Detect which cell encompasses the target text, then output its (x, y) center coordinate. 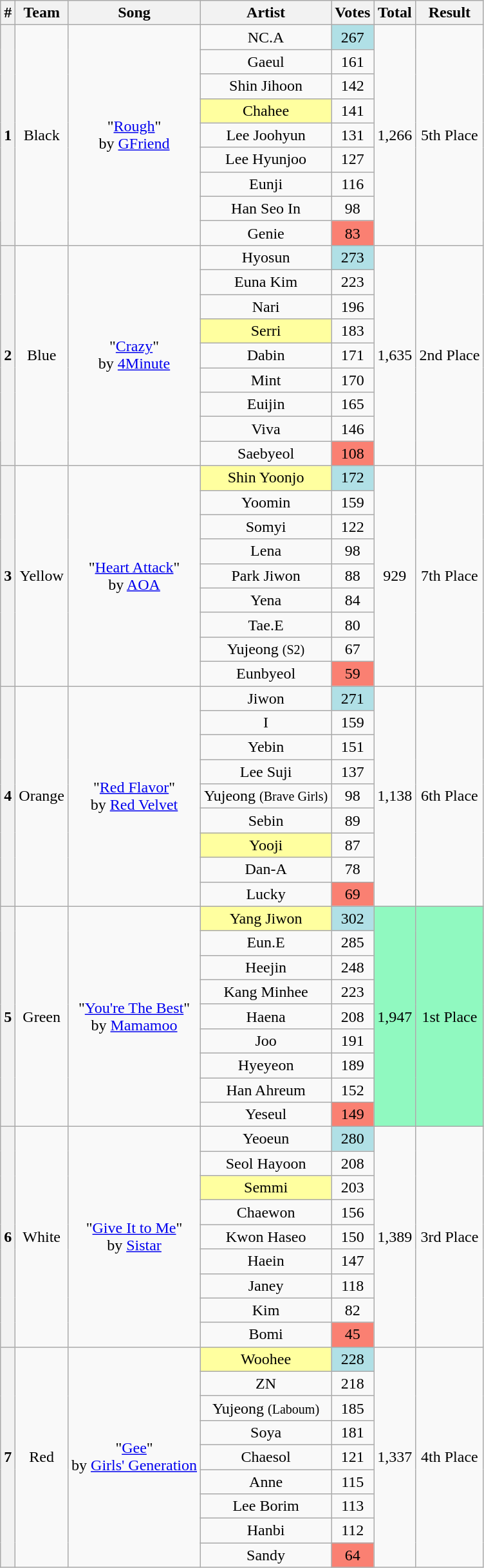
5 (8, 1016)
Park Jiwon (266, 576)
Joo (266, 1041)
280 (353, 1139)
1,635 (395, 355)
Nari (266, 307)
"Gee" by Girls' Generation (135, 1457)
Viva (266, 429)
271 (353, 698)
Yoomin (266, 502)
7th Place (449, 576)
142 (353, 86)
Semmi (266, 1188)
Genie (266, 233)
Heejin (266, 967)
Blue (42, 355)
Serri (266, 331)
"Rough" by GFriend (135, 135)
Tae.E (266, 624)
Euijin (266, 405)
Eunji (266, 184)
Lee Suji (266, 772)
Chaewon (266, 1212)
Dabin (266, 356)
108 (353, 453)
Eunbyeol (266, 673)
116 (353, 184)
67 (353, 649)
Team (42, 13)
Kwon Haseo (266, 1237)
Eun.E (266, 943)
Chahee (266, 111)
Hyeyeon (266, 1065)
147 (353, 1261)
89 (353, 821)
146 (353, 429)
Yena (266, 600)
Bomi (266, 1335)
84 (353, 600)
Anne (266, 1481)
3 (8, 576)
4 (8, 796)
5th Place (449, 135)
Euna Kim (266, 282)
161 (353, 62)
59 (353, 673)
Lee Borim (266, 1506)
4th Place (449, 1457)
3rd Place (449, 1237)
Hyosun (266, 257)
"Crazy" by 4Minute (135, 355)
White (42, 1237)
Somyi (266, 527)
929 (395, 576)
87 (353, 845)
Saebyeol (266, 453)
Jiwon (266, 698)
1,947 (395, 1016)
170 (353, 380)
191 (353, 1041)
69 (353, 894)
121 (353, 1457)
152 (353, 1090)
165 (353, 405)
137 (353, 772)
189 (353, 1065)
1,266 (395, 135)
Orange (42, 796)
Mint (266, 380)
131 (353, 135)
Yellow (42, 576)
78 (353, 870)
285 (353, 943)
183 (353, 331)
Shin Yoonjo (266, 478)
150 (353, 1237)
122 (353, 527)
7 (8, 1457)
156 (353, 1212)
Yujeong (S2) (266, 649)
Result (449, 13)
228 (353, 1359)
Total (395, 13)
45 (353, 1335)
I (266, 723)
"Give It to Me" by Sistar (135, 1237)
Yebin (266, 747)
118 (353, 1286)
Yujeong (Laboum) (266, 1408)
Han Seo In (266, 208)
Yang Jiwon (266, 918)
Janey (266, 1286)
Sebin (266, 821)
149 (353, 1115)
171 (353, 356)
Kim (266, 1310)
Artist (266, 13)
ZN (266, 1383)
1st Place (449, 1016)
Lena (266, 551)
2nd Place (449, 355)
6 (8, 1237)
Yeoeun (266, 1139)
"Heart Attack" by AOA (135, 576)
83 (353, 233)
Yooji (266, 845)
151 (353, 747)
Song (135, 13)
Soya (266, 1432)
273 (353, 257)
64 (353, 1555)
Green (42, 1016)
Lee Joohyun (266, 135)
Dan-A (266, 870)
6th Place (449, 796)
141 (353, 111)
Kang Minhee (266, 992)
Shin Jihoon (266, 86)
113 (353, 1506)
115 (353, 1481)
82 (353, 1310)
Chaesol (266, 1457)
Haena (266, 1016)
218 (353, 1383)
Haein (266, 1261)
248 (353, 967)
NC.A (266, 37)
Lucky (266, 894)
88 (353, 576)
Woohee (266, 1359)
Sandy (266, 1555)
267 (353, 37)
Black (42, 135)
Votes (353, 13)
1 (8, 135)
1,389 (395, 1237)
172 (353, 478)
"You're The Best" by Mamamoo (135, 1016)
Red (42, 1457)
1,337 (395, 1457)
127 (353, 160)
Yujeong (Brave Girls) (266, 796)
1,138 (395, 796)
Seol Hayoon (266, 1163)
2 (8, 355)
# (8, 13)
Hanbi (266, 1531)
112 (353, 1531)
Gaeul (266, 62)
Han Ahreum (266, 1090)
80 (353, 624)
185 (353, 1408)
181 (353, 1432)
302 (353, 918)
196 (353, 307)
"Red Flavor" by Red Velvet (135, 796)
203 (353, 1188)
Yeseul (266, 1115)
Lee Hyunjoo (266, 160)
